Output the [X, Y] coordinate of the center of the cell containing the given text.  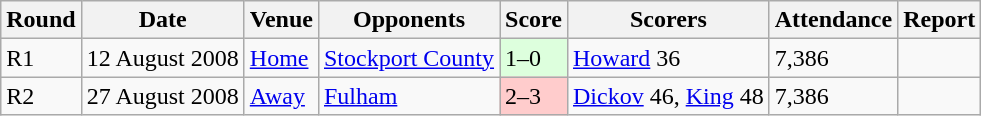
Dickov 46, King 48 [668, 96]
12 August 2008 [162, 58]
Home [281, 58]
1–0 [534, 58]
Score [534, 20]
2–3 [534, 96]
Howard 36 [668, 58]
Attendance [833, 20]
Venue [281, 20]
Date [162, 20]
R2 [41, 96]
Scorers [668, 20]
Away [281, 96]
Opponents [408, 20]
R1 [41, 58]
Fulham [408, 96]
Report [940, 20]
Round [41, 20]
Stockport County [408, 58]
27 August 2008 [162, 96]
